For the text-containing cell, return its midpoint in [X, Y] coordinate format. 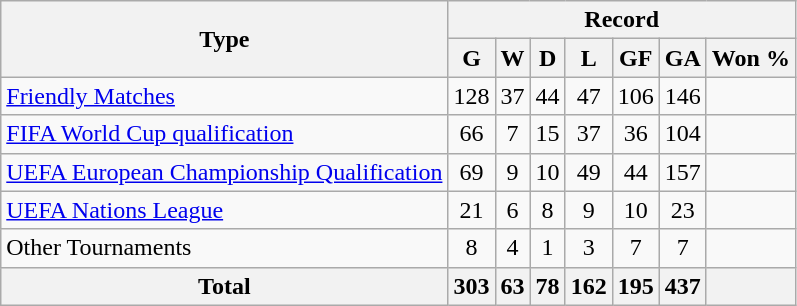
4 [512, 248]
36 [636, 134]
W [512, 58]
FIFA World Cup qualification [224, 134]
104 [682, 134]
Record [622, 20]
Type [224, 39]
GA [682, 58]
G [472, 58]
D [548, 58]
195 [636, 286]
47 [588, 96]
UEFA European Championship Qualification [224, 172]
UEFA Nations League [224, 210]
6 [512, 210]
157 [682, 172]
69 [472, 172]
162 [588, 286]
303 [472, 286]
146 [682, 96]
23 [682, 210]
1 [548, 248]
15 [548, 134]
Won % [750, 58]
Friendly Matches [224, 96]
49 [588, 172]
78 [548, 286]
Other Tournaments [224, 248]
66 [472, 134]
GF [636, 58]
128 [472, 96]
3 [588, 248]
106 [636, 96]
Total [224, 286]
437 [682, 286]
L [588, 58]
63 [512, 286]
21 [472, 210]
